For the text-containing cell, return its midpoint in [X, Y] coordinate format. 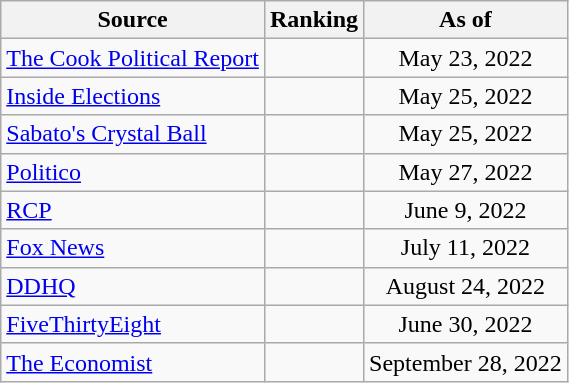
August 24, 2022 [466, 286]
DDHQ [133, 286]
Inside Elections [133, 96]
Sabato's Crystal Ball [133, 134]
FiveThirtyEight [133, 324]
June 30, 2022 [466, 324]
Source [133, 20]
Ranking [314, 20]
As of [466, 20]
RCP [133, 210]
May 23, 2022 [466, 58]
Fox News [133, 248]
The Economist [133, 362]
June 9, 2022 [466, 210]
The Cook Political Report [133, 58]
September 28, 2022 [466, 362]
July 11, 2022 [466, 248]
May 27, 2022 [466, 172]
Politico [133, 172]
